Detect which cell encompasses the target text, then output its [x, y] center coordinate. 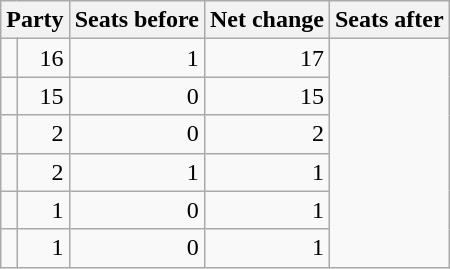
Seats after [389, 20]
17 [266, 58]
Seats before [136, 20]
Party [35, 20]
Net change [266, 20]
16 [43, 58]
